Find where the given text appears and provide that cell's center as (x, y) coordinate. 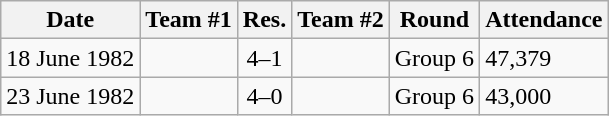
23 June 1982 (70, 96)
47,379 (544, 58)
Round (434, 20)
Res. (264, 20)
4–1 (264, 58)
18 June 1982 (70, 58)
Attendance (544, 20)
43,000 (544, 96)
Date (70, 20)
Team #2 (341, 20)
4–0 (264, 96)
Team #1 (189, 20)
